Provide the [x, y] coordinate of the cell's center where the given text is located.  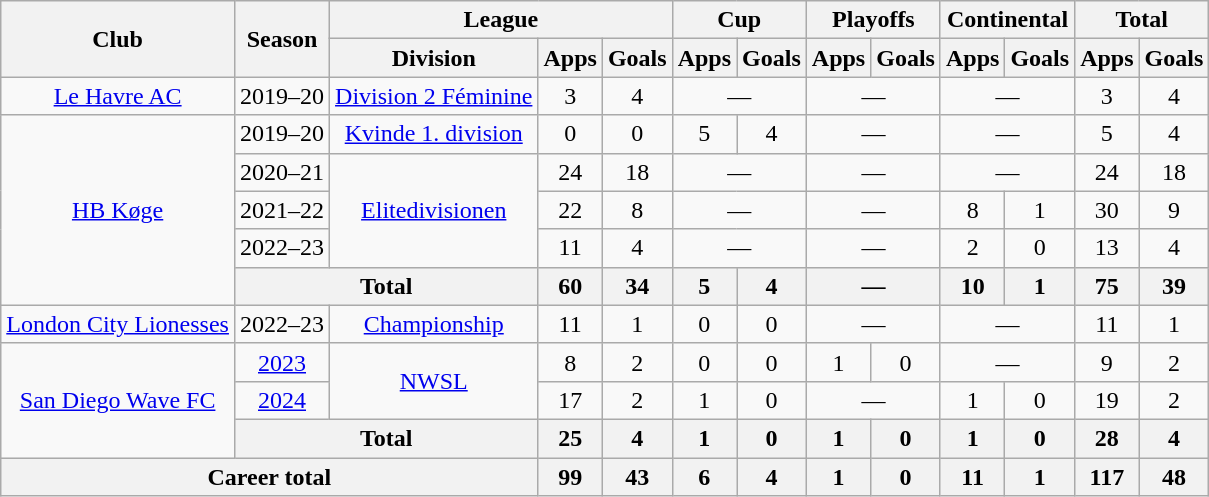
28 [1107, 438]
22 [570, 210]
Continental [1007, 20]
NWSL [434, 381]
2020–21 [282, 172]
17 [570, 400]
Season [282, 39]
San Diego Wave FC [118, 400]
Cup [739, 20]
43 [637, 477]
75 [1107, 286]
39 [1174, 286]
25 [570, 438]
10 [972, 286]
Kvinde 1. division [434, 134]
99 [570, 477]
6 [704, 477]
2023 [282, 362]
Division 2 Féminine [434, 96]
19 [1107, 400]
HB Køge [118, 210]
Elitedivisionen [434, 210]
48 [1174, 477]
13 [1107, 248]
Le Havre AC [118, 96]
34 [637, 286]
Club [118, 39]
Division [434, 58]
Career total [270, 477]
2021–22 [282, 210]
League [502, 20]
30 [1107, 210]
Playoffs [873, 20]
2024 [282, 400]
117 [1107, 477]
London City Lionesses [118, 324]
Championship [434, 324]
60 [570, 286]
